Search for the cell housing the specified text and yield its (x, y) center coordinate. 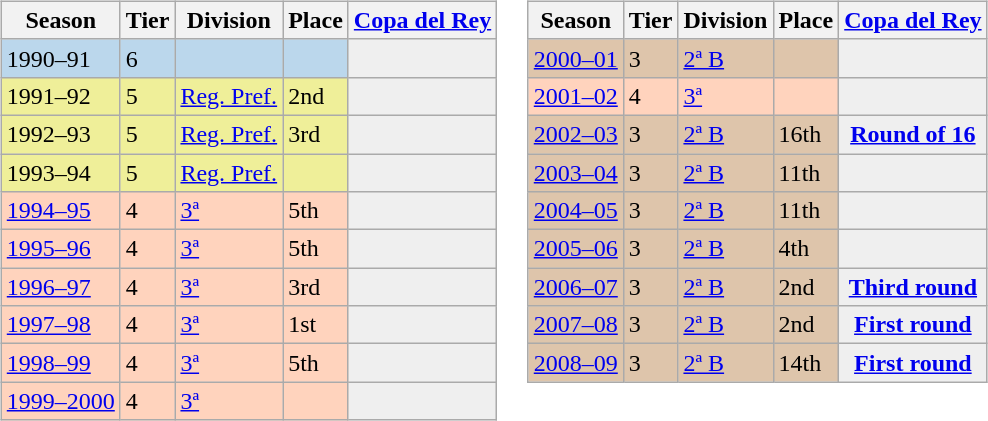
2008–09 (576, 363)
6 (148, 58)
1993–94 (60, 173)
2002–03 (576, 134)
1996–97 (60, 287)
1997–98 (60, 325)
2001–02 (576, 96)
2007–08 (576, 325)
Third round (913, 287)
1999–2000 (60, 401)
2000–01 (576, 58)
2004–05 (576, 211)
2003–04 (576, 173)
1991–92 (60, 96)
1990–91 (60, 58)
1994–95 (60, 211)
1998–99 (60, 363)
4th (806, 249)
1st (316, 325)
2006–07 (576, 287)
14th (806, 363)
2005–06 (576, 249)
1995–96 (60, 249)
16th (806, 134)
1992–93 (60, 134)
Round of 16 (913, 134)
